Provide the [X, Y] coordinate of the cell's center where the given text is located.  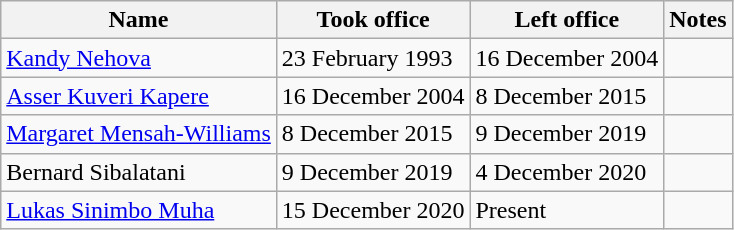
Left office [567, 20]
Name [139, 20]
Margaret Mensah-Williams [139, 134]
Took office [373, 20]
Asser Kuveri Kapere [139, 96]
Kandy Nehova [139, 58]
Lukas Sinimbo Muha [139, 210]
Bernard Sibalatani [139, 172]
Present [567, 210]
Notes [698, 20]
23 February 1993 [373, 58]
4 December 2020 [567, 172]
15 December 2020 [373, 210]
